Return the [x, y] coordinate for the center point of the cell that contains the specified text.  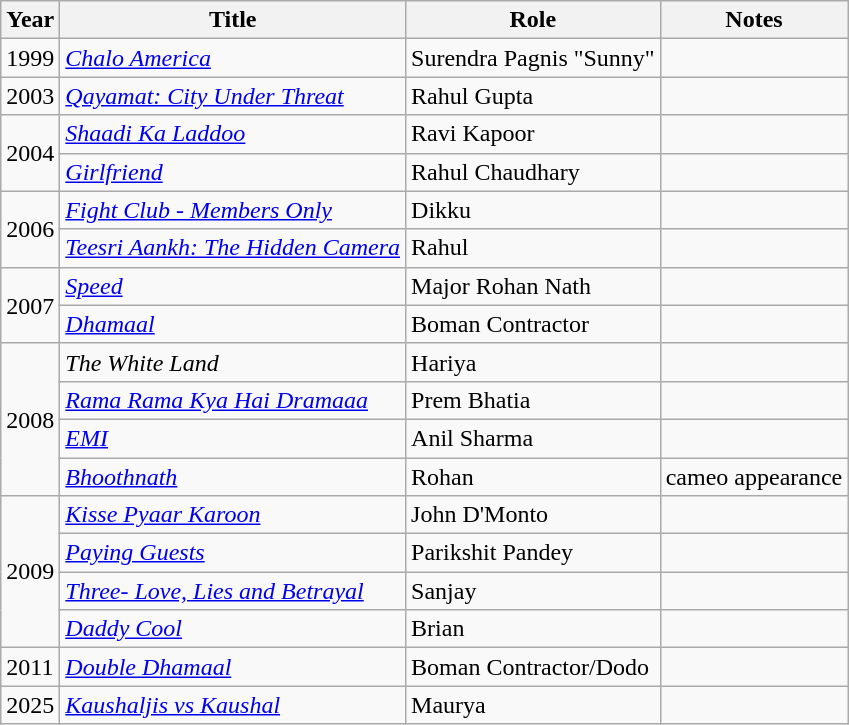
Fight Club - Members Only [233, 210]
Boman Contractor [534, 324]
2025 [30, 705]
2007 [30, 305]
Major Rohan Nath [534, 286]
Rahul [534, 248]
1999 [30, 58]
Prem Bhatia [534, 400]
Daddy Cool [233, 629]
Teesri Aankh: The Hidden Camera [233, 248]
Three- Love, Lies and Betrayal [233, 591]
The White Land [233, 362]
Hariya [534, 362]
2008 [30, 419]
Year [30, 20]
Rahul Chaudhary [534, 172]
Kaushaljis vs Kaushal [233, 705]
Anil Sharma [534, 438]
Shaadi Ka Laddoo [233, 134]
2006 [30, 229]
Kisse Pyaar Karoon [233, 515]
Girlfriend [233, 172]
Dikku [534, 210]
Rama Rama Kya Hai Dramaaa [233, 400]
2011 [30, 667]
Notes [754, 20]
2003 [30, 96]
Double Dhamaal [233, 667]
Boman Contractor/Dodo [534, 667]
Paying Guests [233, 553]
Sanjay [534, 591]
EMI [233, 438]
Rohan [534, 477]
Dhamaal [233, 324]
John D'Monto [534, 515]
2009 [30, 572]
Parikshit Pandey [534, 553]
2004 [30, 153]
Role [534, 20]
Title [233, 20]
Rahul Gupta [534, 96]
cameo appearance [754, 477]
Bhoothnath [233, 477]
Speed [233, 286]
Brian [534, 629]
Maurya [534, 705]
Surendra Pagnis "Sunny" [534, 58]
Chalo America [233, 58]
Qayamat: City Under Threat [233, 96]
Ravi Kapoor [534, 134]
